For the text-containing cell, return its midpoint in (X, Y) coordinate format. 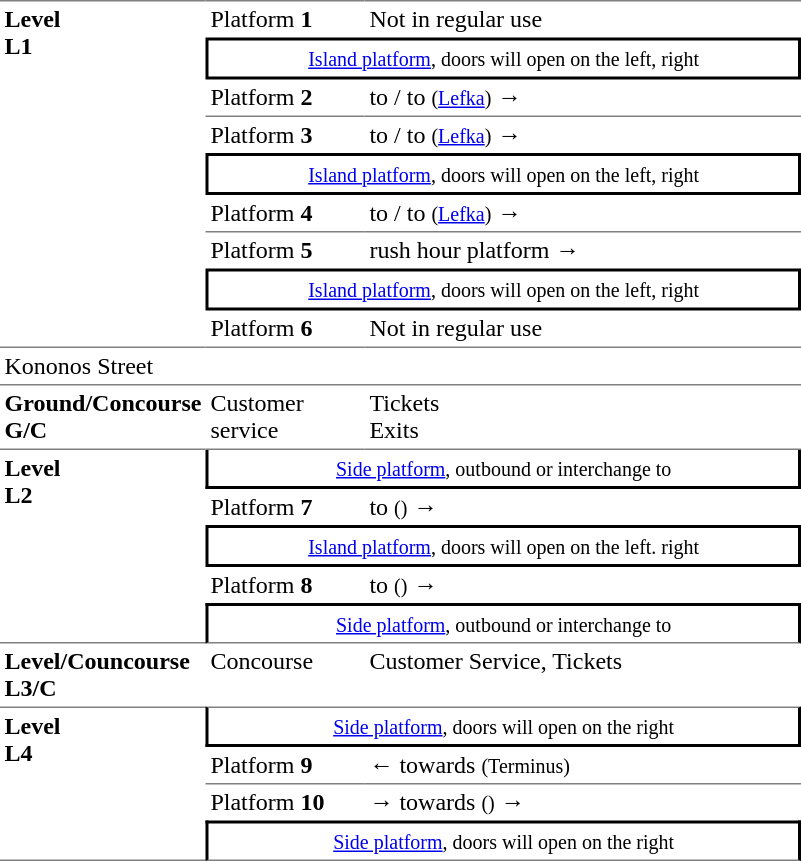
→ towards () → (583, 802)
Platform 10 (286, 802)
Platform 3 (286, 135)
Platform 4 (286, 214)
TicketsExits (583, 418)
Kononos Street (400, 367)
Concourse (286, 676)
Customer Service, Tickets (583, 676)
Level/CouncourseL3/C (103, 676)
Platform 7 (286, 507)
rush hour platform → (583, 250)
← towards (Terminus) (583, 766)
Platform 8 (286, 585)
Platform 9 (286, 766)
Platform 2 (286, 99)
LevelL1 (103, 174)
LevelL4 (103, 783)
Ground/ConcourseG/C (103, 418)
Platform 1 (286, 19)
LevelL2 (103, 547)
Customer service (286, 418)
Platform 5 (286, 250)
Platform 6 (286, 329)
